Locate the cell with the specified text and output its [X, Y] center coordinate. 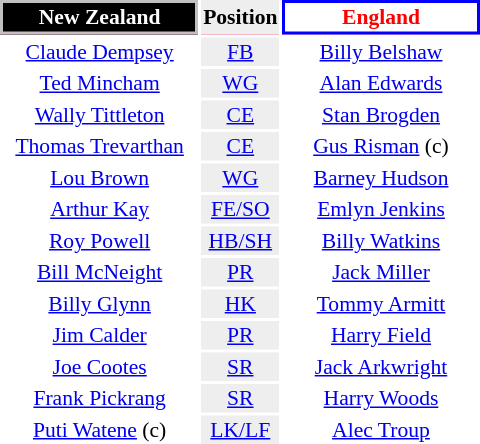
FB [240, 52]
Thomas Trevarthan [100, 146]
HB/SH [240, 240]
Jack Miller [381, 272]
Harry Field [381, 335]
Billy Glynn [100, 304]
Frank Pickrang [100, 398]
England [381, 17]
Jack Arkwright [381, 366]
Bill McNeight [100, 272]
Puti Watene (c) [100, 430]
Alan Edwards [381, 83]
FE/SO [240, 209]
New Zealand [100, 17]
Jim Calder [100, 335]
Arthur Kay [100, 209]
Claude Dempsey [100, 52]
Gus Risman (c) [381, 146]
Ted Mincham [100, 83]
Tommy Armitt [381, 304]
Wally Tittleton [100, 114]
LK/LF [240, 430]
Barney Hudson [381, 178]
Roy Powell [100, 240]
Position [240, 17]
Emlyn Jenkins [381, 209]
Joe Cootes [100, 366]
Billy Belshaw [381, 52]
Harry Woods [381, 398]
HK [240, 304]
Stan Brogden [381, 114]
Billy Watkins [381, 240]
Lou Brown [100, 178]
Alec Troup [381, 430]
